Locate the cell with the specified text and output its (x, y) center coordinate. 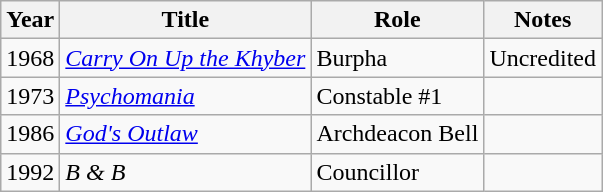
God's Outlaw (186, 134)
Notes (543, 20)
Year (30, 20)
Councillor (398, 172)
Psychomania (186, 96)
1973 (30, 96)
Constable #1 (398, 96)
B & B (186, 172)
1992 (30, 172)
Title (186, 20)
Uncredited (543, 58)
Role (398, 20)
1968 (30, 58)
Burpha (398, 58)
Archdeacon Bell (398, 134)
1986 (30, 134)
Carry On Up the Khyber (186, 58)
